Search for the cell housing the specified text and yield its [X, Y] center coordinate. 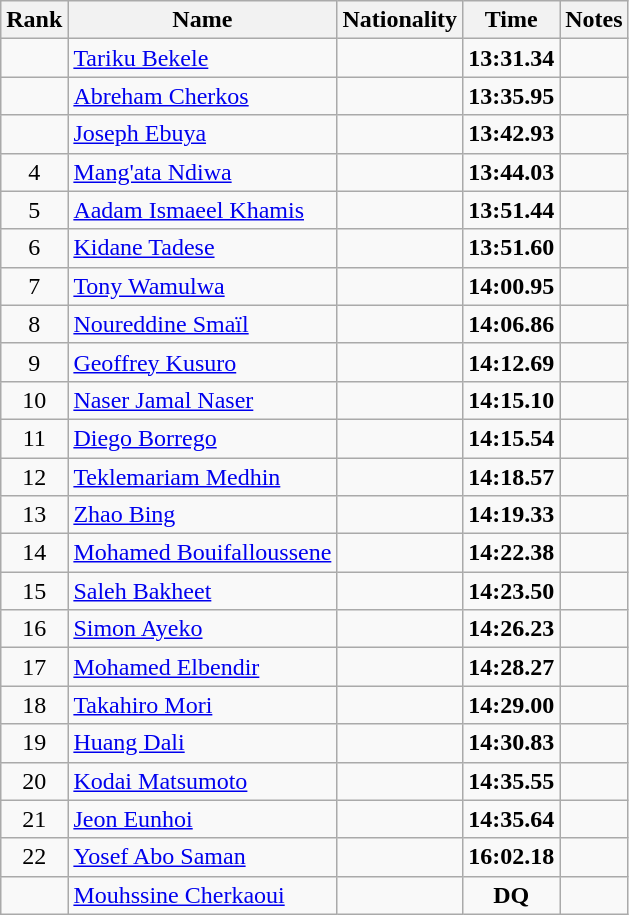
21 [34, 819]
8 [34, 324]
9 [34, 362]
16 [34, 629]
Notes [594, 20]
13:44.03 [512, 172]
Jeon Eunhoi [202, 819]
Mohamed Bouifalloussene [202, 553]
14:26.23 [512, 629]
Tariku Bekele [202, 58]
5 [34, 210]
4 [34, 172]
13:42.93 [512, 134]
14 [34, 553]
Joseph Ebuya [202, 134]
11 [34, 438]
Tony Wamulwa [202, 286]
Takahiro Mori [202, 705]
17 [34, 667]
13:51.44 [512, 210]
Abreham Cherkos [202, 96]
14:00.95 [512, 286]
14:06.86 [512, 324]
Simon Ayeko [202, 629]
Huang Dali [202, 743]
Mohamed Elbendir [202, 667]
14:35.64 [512, 819]
10 [34, 400]
Saleh Bakheet [202, 591]
20 [34, 781]
12 [34, 477]
14:23.50 [512, 591]
14:12.69 [512, 362]
13:31.34 [512, 58]
14:18.57 [512, 477]
Yosef Abo Saman [202, 857]
Mang'ata Ndiwa [202, 172]
13:35.95 [512, 96]
Noureddine Smaïl [202, 324]
14:15.10 [512, 400]
7 [34, 286]
6 [34, 248]
14:30.83 [512, 743]
Aadam Ismaeel Khamis [202, 210]
Naser Jamal Naser [202, 400]
Diego Borrego [202, 438]
14:28.27 [512, 667]
14:29.00 [512, 705]
Kidane Tadese [202, 248]
15 [34, 591]
DQ [512, 895]
Name [202, 20]
Teklemariam Medhin [202, 477]
13:51.60 [512, 248]
18 [34, 705]
Geoffrey Kusuro [202, 362]
13 [34, 515]
14:19.33 [512, 515]
14:15.54 [512, 438]
Rank [34, 20]
Zhao Bing [202, 515]
22 [34, 857]
Time [512, 20]
Kodai Matsumoto [202, 781]
14:22.38 [512, 553]
Mouhssine Cherkaoui [202, 895]
19 [34, 743]
14:35.55 [512, 781]
Nationality [400, 20]
16:02.18 [512, 857]
